Extract the [x, y] coordinate from the center of the cell holding the provided text.  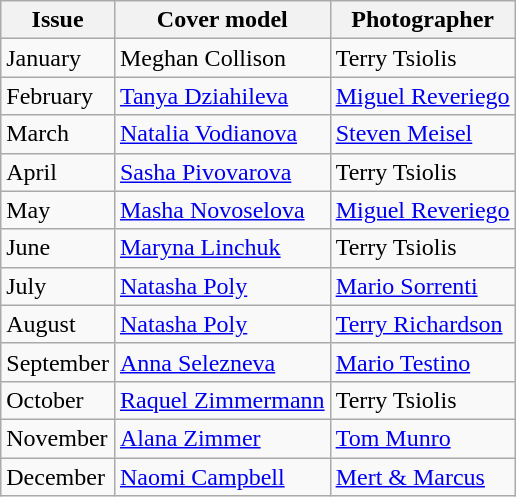
Mario Sorrenti [422, 286]
February [58, 96]
Cover model [222, 20]
Anna Selezneva [222, 362]
Tom Munro [422, 438]
Photographer [422, 20]
Naomi Campbell [222, 477]
August [58, 324]
June [58, 248]
Sasha Pivovarova [222, 172]
October [58, 400]
Maryna Linchuk [222, 248]
Raquel Zimmermann [222, 400]
Tanya Dziahileva [222, 96]
March [58, 134]
Masha Novoselova [222, 210]
May [58, 210]
Mario Testino [422, 362]
Meghan Collison [222, 58]
January [58, 58]
September [58, 362]
Issue [58, 20]
December [58, 477]
Steven Meisel [422, 134]
Mert & Marcus [422, 477]
Alana Zimmer [222, 438]
November [58, 438]
Natalia Vodianova [222, 134]
April [58, 172]
Terry Richardson [422, 324]
July [58, 286]
